Identify which cell holds the provided text, then report its (X, Y) central coordinate. 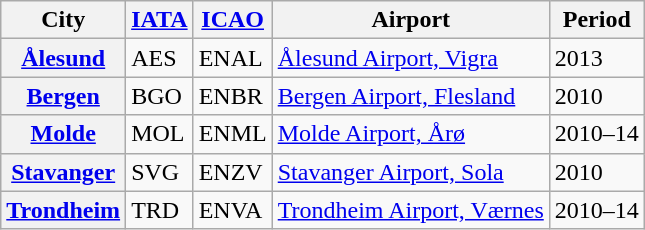
Trondheim Airport, Værnes (410, 210)
ENVA (232, 210)
ICAO (232, 20)
Bergen Airport, Flesland (410, 96)
2013 (596, 58)
Trondheim (64, 210)
TRD (160, 210)
ENML (232, 134)
City (64, 20)
SVG (160, 172)
ENBR (232, 96)
Molde (64, 134)
Molde Airport, Årø (410, 134)
MOL (160, 134)
Stavanger (64, 172)
Airport (410, 20)
Bergen (64, 96)
Stavanger Airport, Sola (410, 172)
AES (160, 58)
Ålesund Airport, Vigra (410, 58)
BGO (160, 96)
Period (596, 20)
ENAL (232, 58)
Ålesund (64, 58)
ENZV (232, 172)
IATA (160, 20)
